Pinpoint the cell where the given text exists, returning its [X, Y] midpoint coordinate. 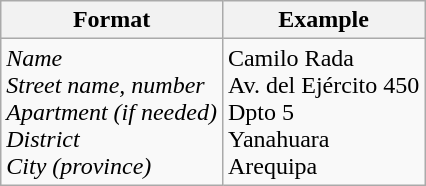
Camilo RadaAv. del Ejército 450Dpto 5 YanahuaraArequipa [323, 112]
Format [112, 20]
Example [323, 20]
NameStreet name, numberApartment (if needed)DistrictCity (province) [112, 112]
